Return (x, y) of the center of cell containing provided text 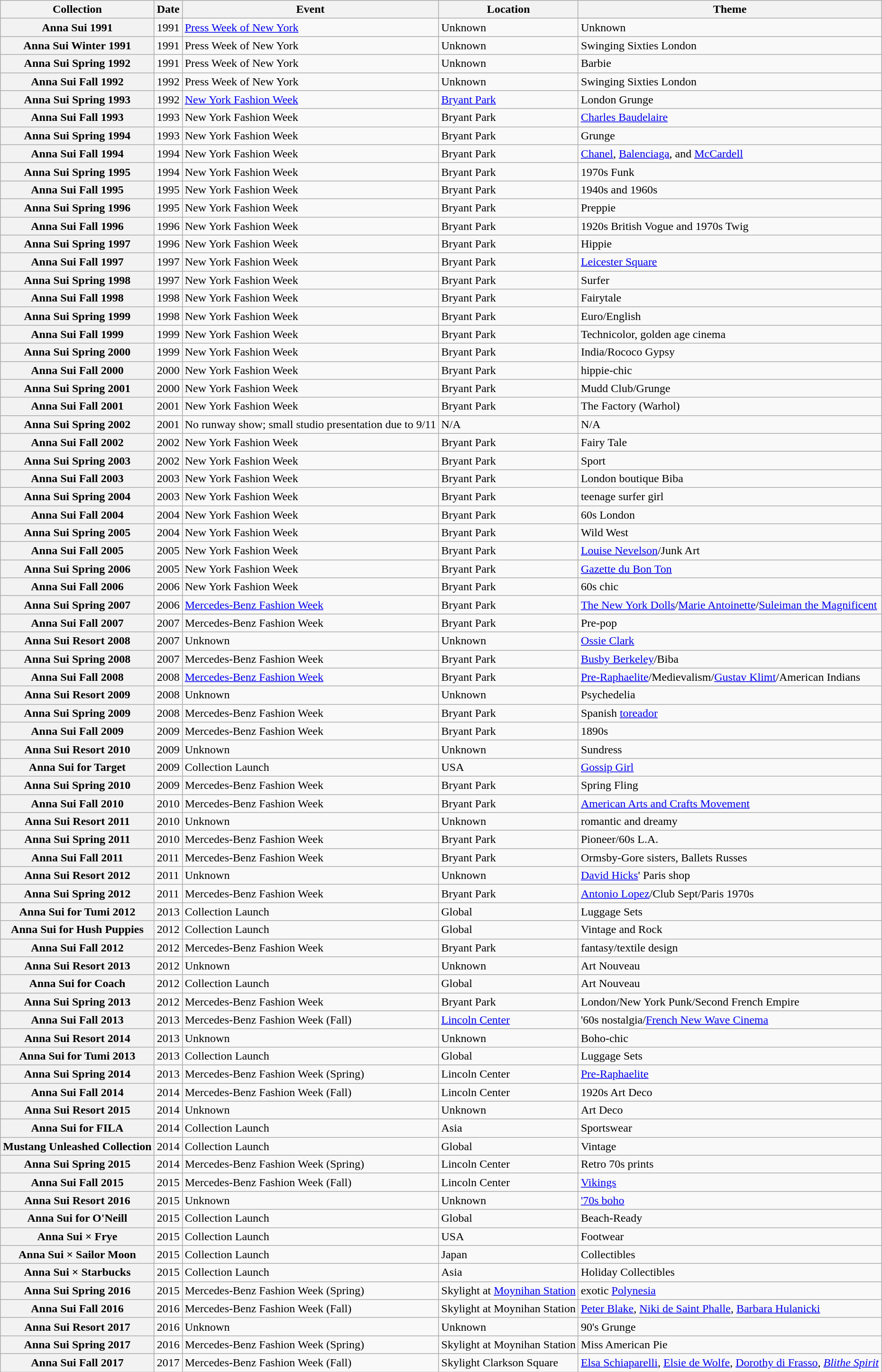
Busby Berkeley/Biba (729, 659)
Japan (508, 1254)
teenage surfer girl (729, 496)
Psychedelia (729, 695)
Anna Sui Spring 1994 (77, 136)
Anna Sui Spring 2014 (77, 1074)
Hippie (729, 244)
Euro/English (729, 316)
Anna Sui Fall 2011 (77, 858)
Anna Sui Fall 1997 (77, 262)
Anna Sui Fall 2017 (77, 1363)
Anna Sui Spring 1997 (77, 244)
Vikings (729, 1182)
Technicolor, golden age cinema (729, 334)
Pre-Raphaelite (729, 1074)
Anna Sui Fall 1993 (77, 118)
Anna Sui Resort 2016 (77, 1200)
Anna Sui Fall 1995 (77, 190)
Grunge (729, 136)
Anna Sui for Target (77, 767)
Anna Sui Fall 2007 (77, 623)
Anna Sui Resort 2009 (77, 695)
Barbie (729, 64)
Chanel, Balenciaga, and McCardell (729, 154)
Skylight Clarkson Square (508, 1363)
Anna Sui Fall 2012 (77, 948)
Spanish toreador (729, 713)
Anna Sui for Tumi 2013 (77, 1056)
Collection (77, 9)
Antonio Lopez/Club Sept/Paris 1970s (729, 894)
Leicester Square (729, 262)
Anna Sui × Sailor Moon (77, 1254)
Anna Sui Fall 2001 (77, 406)
Anna Sui Spring 1996 (77, 208)
Anna Sui Fall 1998 (77, 298)
Anna Sui Fall 2005 (77, 551)
Anna Sui Resort 2014 (77, 1038)
Anna Sui Fall 2015 (77, 1182)
Anna Sui Resort 2011 (77, 822)
India/Rococo Gypsy (729, 352)
1920s British Vogue and 1970s Twig (729, 226)
Fairytale (729, 298)
Fairy Tale (729, 442)
American Arts and Crafts Movement (729, 804)
Anna Sui Resort 2013 (77, 966)
hippie-chic (729, 370)
Anna Sui Resort 2015 (77, 1110)
Gazette du Bon Ton (729, 569)
Anna Sui Spring 2000 (77, 352)
Anna Sui Spring 2003 (77, 460)
Date (168, 9)
Footwear (729, 1236)
Beach-Ready (729, 1218)
Pre-pop (729, 623)
Anna Sui Spring 2011 (77, 840)
Anna Sui Spring 1992 (77, 64)
fantasy/textile design (729, 948)
Pioneer/60s L.A. (729, 840)
Anna Sui Spring 2012 (77, 894)
1920s Art Deco (729, 1092)
Miss American Pie (729, 1345)
Anna Sui Fall 2000 (77, 370)
Wild West (729, 533)
Anna Sui Spring 2009 (77, 713)
Anna Sui Spring 2007 (77, 605)
Vintage (729, 1146)
Anna Sui Spring 2004 (77, 496)
60s London (729, 514)
London Grunge (729, 100)
Anna Sui Fall 2014 (77, 1092)
The New York Dolls/Marie Antoinette/Suleiman the Magnificent (729, 605)
Anna Sui Spring 1998 (77, 280)
Anna Sui Fall 1992 (77, 82)
Elsa Schiaparelli, Elsie de Wolfe, Dorothy di Frasso, Blithe Spirit (729, 1363)
Anna Sui Resort 2012 (77, 876)
Location (508, 9)
Anna Sui Fall 2004 (77, 514)
Spring Fling (729, 785)
Preppie (729, 208)
90's Grunge (729, 1326)
No runway show; small studio presentation due to 9/11 (310, 424)
Holiday Collectibles (729, 1272)
1940s and 1960s (729, 190)
Anna Sui × Starbucks (77, 1272)
Anna Sui Fall 2009 (77, 731)
Retro 70s prints (729, 1164)
Anna Sui Spring 2010 (77, 785)
Gossip Girl (729, 767)
London/New York Punk/Second French Empire (729, 1002)
Anna Sui for Hush Puppies (77, 930)
Anna Sui Spring 2002 (77, 424)
Anna Sui Fall 2006 (77, 587)
Sundress (729, 749)
The Factory (Warhol) (729, 406)
Art Deco (729, 1110)
Anna Sui Fall 1994 (77, 154)
Ormsby-Gore sisters, Ballets Russes (729, 858)
Pre-Raphaelite/Medievalism/Gustav Klimt/American Indians (729, 677)
Anna Sui Fall 2016 (77, 1308)
Anna Sui Resort 2010 (77, 749)
Anna Sui Fall 1999 (77, 334)
London boutique Biba (729, 478)
Event (310, 9)
Sportswear (729, 1128)
Anna Sui Spring 2016 (77, 1290)
Mustang Unleashed Collection (77, 1146)
Anna Sui Fall 2013 (77, 1020)
romantic and dreamy (729, 822)
1890s (729, 731)
exotic Polynesia (729, 1290)
Anna Sui Spring 1999 (77, 316)
Peter Blake, Niki de Saint Phalle, Barbara Hulanicki (729, 1308)
'60s nostalgia/French New Wave Cinema (729, 1020)
Anna Sui 1991 (77, 27)
Anna Sui for Coach (77, 984)
Vintage and Rock (729, 930)
Anna Sui × Frye (77, 1236)
Anna Sui Fall 1996 (77, 226)
Anna Sui Fall 2008 (77, 677)
1970s Funk (729, 172)
Anna Sui Spring 2013 (77, 1002)
2017 (168, 1363)
Anna Sui Fall 2003 (77, 478)
Collectibles (729, 1254)
Sport (729, 460)
60s chic (729, 587)
Anna Sui Spring 2008 (77, 659)
Anna Sui Spring 2005 (77, 533)
Anna Sui for O'Neill (77, 1218)
Mudd Club/Grunge (729, 388)
Anna Sui Spring 2006 (77, 569)
Anna Sui for FILA (77, 1128)
Anna Sui Winter 1991 (77, 46)
Anna Sui Spring 2017 (77, 1345)
Louise Nevelson/Junk Art (729, 551)
Surfer (729, 280)
Boho-chic (729, 1038)
Anna Sui Fall 2002 (77, 442)
Ossie Clark (729, 641)
Theme (729, 9)
Anna Sui Spring 1993 (77, 100)
'70s boho (729, 1200)
Anna Sui Spring 1995 (77, 172)
Anna Sui Spring 2015 (77, 1164)
Anna Sui Resort 2017 (77, 1326)
Anna Sui for Tumi 2012 (77, 912)
Charles Baudelaire (729, 118)
Anna Sui Resort 2008 (77, 641)
David Hicks' Paris shop (729, 876)
Anna Sui Spring 2001 (77, 388)
Anna Sui Fall 2010 (77, 804)
